Output the [x, y] coordinate of the center of the cell containing the given text.  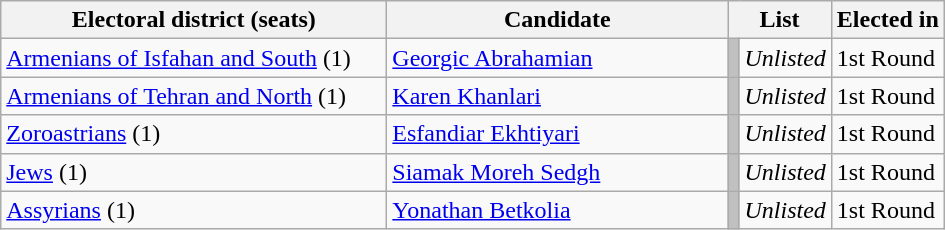
Armenians of Isfahan and South (1) [194, 58]
Zoroastrians (1) [194, 134]
Jews (1) [194, 172]
Karen Khanlari [558, 96]
Armenians of Tehran and North (1) [194, 96]
Assyrians (1) [194, 210]
Georgic Abrahamian [558, 58]
List [780, 20]
Candidate [558, 20]
Electoral district (seats) [194, 20]
Siamak Moreh Sedgh [558, 172]
Yonathan Betkolia [558, 210]
Elected in [888, 20]
Esfandiar Ekhtiyari [558, 134]
